Pinpoint the cell where the given text exists, returning its [x, y] midpoint coordinate. 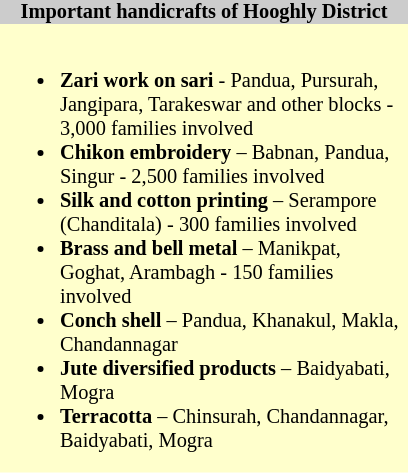
Important handicrafts of Hooghly District [204, 12]
